From the cell containing the given text, extract its center point as [x, y] coordinate. 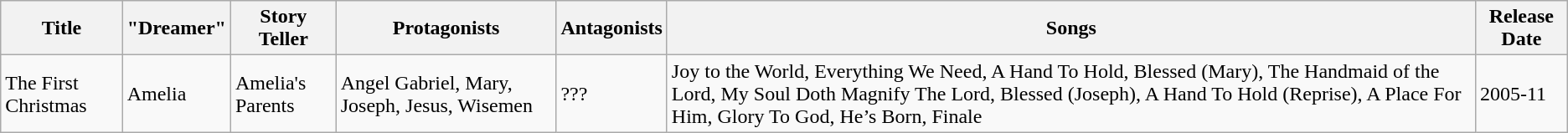
2005-11 [1521, 94]
The First Christmas [62, 94]
Amelia [176, 94]
??? [611, 94]
Songs [1070, 28]
"Dreamer" [176, 28]
Antagonists [611, 28]
Angel Gabriel, Mary, Joseph, Jesus, Wisemen [446, 94]
Title [62, 28]
Story Teller [283, 28]
Protagonists [446, 28]
Release Date [1521, 28]
Amelia's Parents [283, 94]
